Capture the cell that displays the provided text and extract its (x, y) central coordinate. 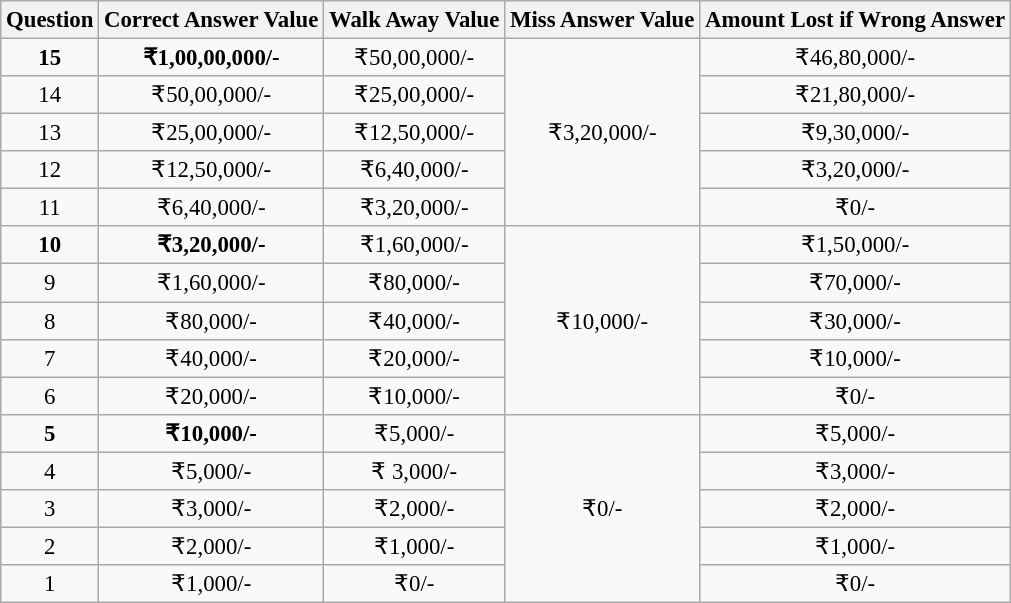
Walk Away Value (414, 20)
8 (50, 321)
15 (50, 58)
3 (50, 509)
13 (50, 133)
6 (50, 396)
Question (50, 20)
₹21,80,000/- (856, 95)
₹9,30,000/- (856, 133)
7 (50, 358)
₹ 3,000/- (414, 471)
5 (50, 433)
10 (50, 245)
₹70,000/- (856, 283)
14 (50, 95)
Amount Lost if Wrong Answer (856, 20)
1 (50, 584)
2 (50, 546)
9 (50, 283)
4 (50, 471)
₹1,50,000/- (856, 245)
₹46,80,000/- (856, 58)
11 (50, 208)
Correct Answer Value (212, 20)
₹30,000/- (856, 321)
₹1,00,00,000/- (212, 58)
12 (50, 170)
Miss Answer Value (602, 20)
